Detect which cell encompasses the target text, then output its (X, Y) center coordinate. 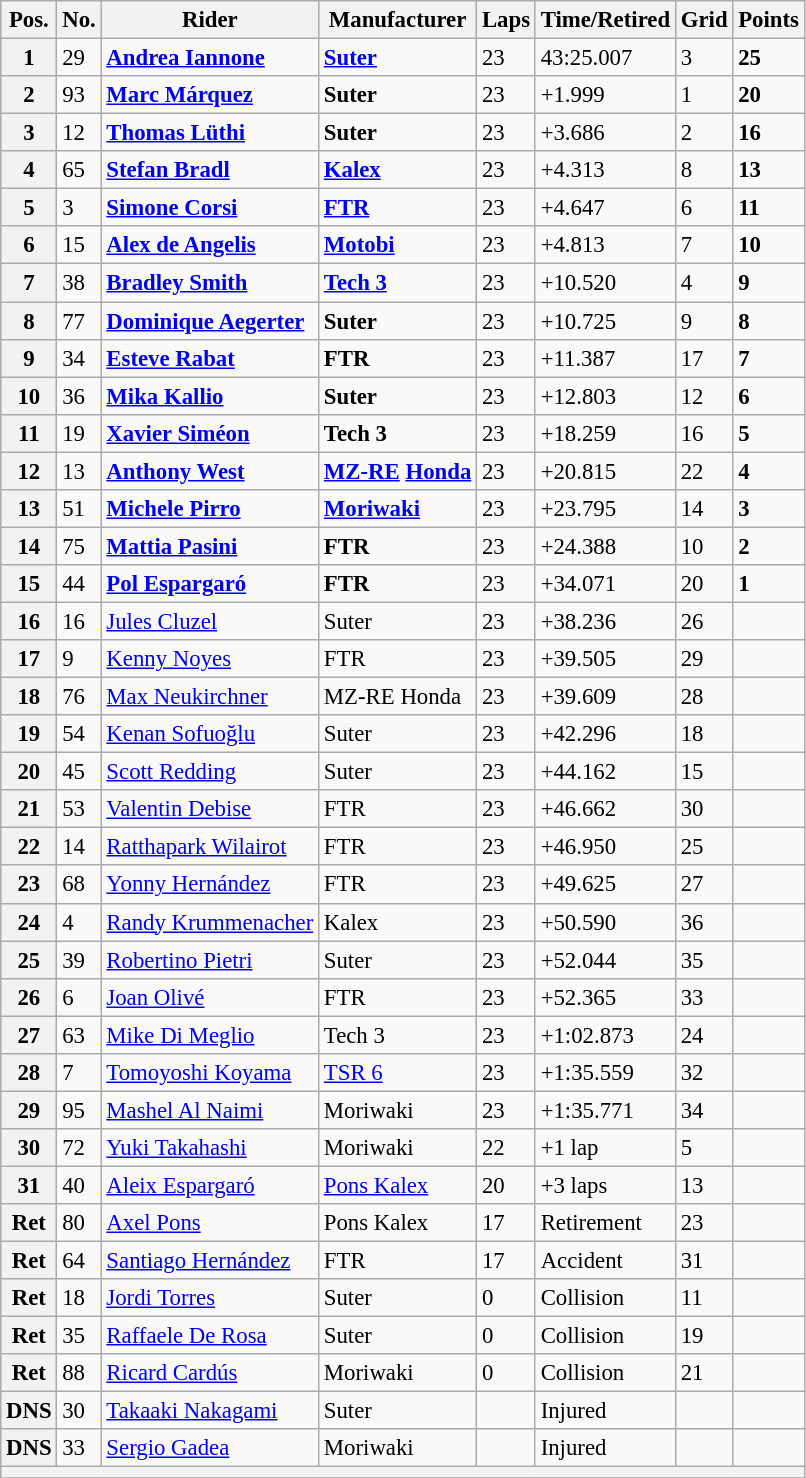
+4.813 (605, 245)
Raffaele De Rosa (210, 1336)
Marc Márquez (210, 95)
Aleix Espargaró (210, 1185)
+39.609 (605, 697)
Time/Retired (605, 20)
Ricard Cardús (210, 1373)
Grid (704, 20)
Santiago Hernández (210, 1261)
Stefan Bradl (210, 170)
Xavier Siméon (210, 433)
65 (79, 170)
+1:02.873 (605, 1035)
+11.387 (605, 358)
Jordi Torres (210, 1298)
44 (79, 584)
+3 laps (605, 1185)
TSR 6 (398, 1073)
Alex de Angelis (210, 245)
Manufacturer (398, 20)
+18.259 (605, 433)
Randy Krummenacher (210, 922)
63 (79, 1035)
Rider (210, 20)
Points (768, 20)
Mike Di Meglio (210, 1035)
Michele Pirro (210, 509)
+24.388 (605, 546)
77 (79, 321)
38 (79, 283)
Takaaki Nakagami (210, 1411)
+10.725 (605, 321)
32 (704, 1073)
+1.999 (605, 95)
+50.590 (605, 922)
68 (79, 885)
75 (79, 546)
Yonny Hernández (210, 885)
Andrea Iannone (210, 58)
Robertino Pietri (210, 960)
Sergio Gadea (210, 1449)
+10.520 (605, 283)
54 (79, 734)
Scott Redding (210, 772)
Tomoyoshi Koyama (210, 1073)
Max Neukirchner (210, 697)
80 (79, 1223)
+42.296 (605, 734)
Dominique Aegerter (210, 321)
+23.795 (605, 509)
+4.313 (605, 170)
Jules Cluzel (210, 621)
+38.236 (605, 621)
64 (79, 1261)
Anthony West (210, 471)
88 (79, 1373)
+1:35.559 (605, 1073)
+46.662 (605, 809)
No. (79, 20)
+52.044 (605, 960)
+44.162 (605, 772)
93 (79, 95)
+34.071 (605, 584)
Simone Corsi (210, 208)
43:25.007 (605, 58)
Accident (605, 1261)
+46.950 (605, 847)
+52.365 (605, 997)
40 (79, 1185)
+1:35.771 (605, 1110)
Mattia Pasini (210, 546)
Axel Pons (210, 1223)
+49.625 (605, 885)
Mashel Al Naimi (210, 1110)
+3.686 (605, 133)
+39.505 (605, 659)
Pos. (29, 20)
76 (79, 697)
72 (79, 1148)
Ratthapark Wilairot (210, 847)
Kenny Noyes (210, 659)
Laps (506, 20)
Bradley Smith (210, 283)
39 (79, 960)
Pol Espargaró (210, 584)
Esteve Rabat (210, 358)
Thomas Lüthi (210, 133)
95 (79, 1110)
Mika Kallio (210, 396)
+20.815 (605, 471)
51 (79, 509)
Joan Olivé (210, 997)
Valentin Debise (210, 809)
53 (79, 809)
Retirement (605, 1223)
+12.803 (605, 396)
Yuki Takahashi (210, 1148)
Kenan Sofuoğlu (210, 734)
+1 lap (605, 1148)
45 (79, 772)
+4.647 (605, 208)
Motobi (398, 245)
